Capture the cell that displays the provided text and extract its (x, y) central coordinate. 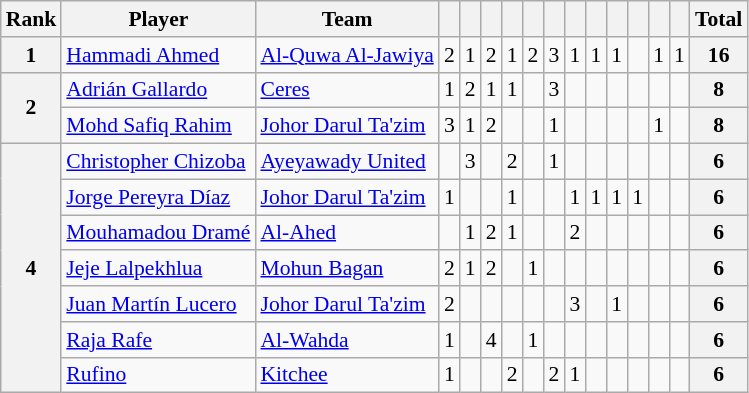
Raja Rafe (158, 340)
Al-Wahda (346, 340)
Ayeyawady United (346, 162)
Al-Ahed (346, 233)
Mohun Bagan (346, 269)
Jorge Pereyra Díaz (158, 197)
Ceres (346, 90)
Rank (32, 19)
Adrián Gallardo (158, 90)
Mouhamadou Dramé (158, 233)
Total (718, 19)
Team (346, 19)
Christopher Chizoba (158, 162)
Rufino (158, 375)
Hammadi Ahmed (158, 55)
Kitchee (346, 375)
Juan Martín Lucero (158, 304)
Al-Quwa Al-Jawiya (346, 55)
Jeje Lalpekhlua (158, 269)
16 (718, 55)
Mohd Safiq Rahim (158, 126)
Player (158, 19)
